Find where the given text appears and provide that cell's center as [X, Y] coordinate. 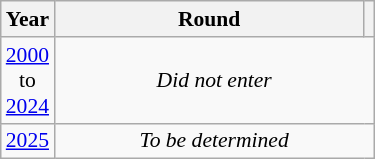
Did not enter [214, 80]
2000to2024 [28, 80]
Year [28, 19]
2025 [28, 141]
Round [209, 19]
To be determined [214, 141]
